For the text-containing cell, return its midpoint in [x, y] coordinate format. 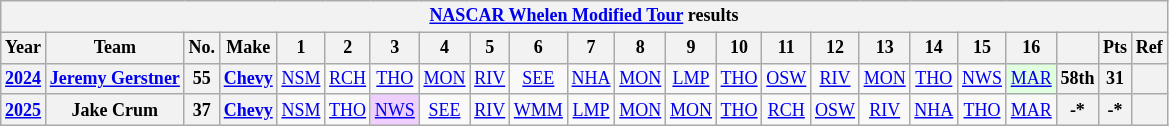
31 [1116, 78]
4 [444, 48]
2024 [24, 78]
15 [982, 48]
Year [24, 48]
Jeremy Gerstner [114, 78]
Ref [1149, 48]
3 [394, 48]
58th [1078, 78]
WMM [539, 110]
1 [301, 48]
Team [114, 48]
10 [739, 48]
11 [786, 48]
13 [884, 48]
5 [490, 48]
2 [348, 48]
NASCAR Whelen Modified Tour results [584, 16]
12 [836, 48]
2025 [24, 110]
Pts [1116, 48]
6 [539, 48]
Jake Crum [114, 110]
7 [591, 48]
16 [1031, 48]
8 [640, 48]
55 [202, 78]
37 [202, 110]
Make [248, 48]
9 [692, 48]
14 [934, 48]
No. [202, 48]
